Determine the [X, Y] coordinate at the center of the cell enclosing the given text.  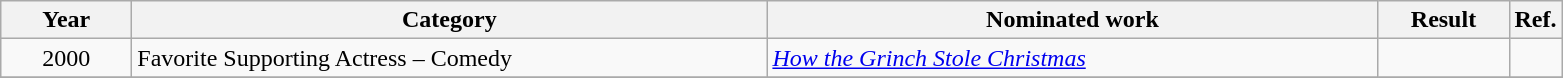
Favorite Supporting Actress – Comedy [450, 58]
How the Grinch Stole Christmas [1072, 58]
Ref. [1536, 20]
Category [450, 20]
Nominated work [1072, 20]
2000 [66, 58]
Result [1444, 20]
Year [66, 20]
